From the cell containing the given text, extract its center point as [X, Y] coordinate. 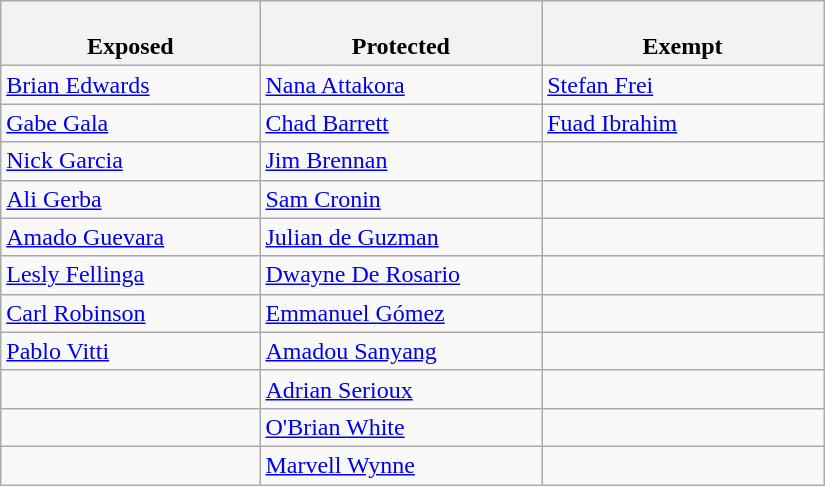
Adrian Serioux [401, 389]
Emmanuel Gómez [401, 313]
Amadou Sanyang [401, 351]
Jim Brennan [401, 161]
Nick Garcia [130, 161]
Exempt [683, 34]
Stefan Frei [683, 85]
Lesly Fellinga [130, 275]
Pablo Vitti [130, 351]
Dwayne De Rosario [401, 275]
Fuad Ibrahim [683, 123]
Brian Edwards [130, 85]
O'Brian White [401, 427]
Gabe Gala [130, 123]
Sam Cronin [401, 199]
Marvell Wynne [401, 465]
Exposed [130, 34]
Julian de Guzman [401, 237]
Protected [401, 34]
Chad Barrett [401, 123]
Carl Robinson [130, 313]
Amado Guevara [130, 237]
Nana Attakora [401, 85]
Ali Gerba [130, 199]
